Search for the cell housing the specified text and yield its [x, y] center coordinate. 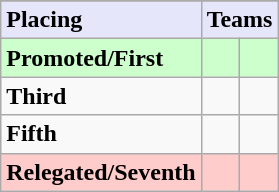
Relegated/Seventh [101, 172]
Fifth [101, 134]
Third [101, 96]
Teams [240, 20]
Placing [101, 20]
Promoted/First [101, 58]
